Detect which cell encompasses the target text, then output its (X, Y) center coordinate. 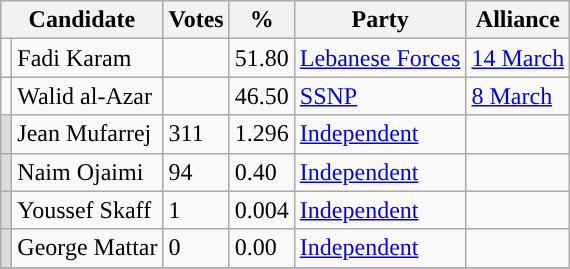
Walid al-Azar (88, 96)
0.40 (262, 172)
8 March (518, 96)
Youssef Skaff (88, 210)
0.00 (262, 248)
Fadi Karam (88, 58)
Alliance (518, 20)
Party (380, 20)
% (262, 20)
94 (196, 172)
Candidate (82, 20)
14 March (518, 58)
Jean Mufarrej (88, 134)
0 (196, 248)
Lebanese Forces (380, 58)
1 (196, 210)
51.80 (262, 58)
0.004 (262, 210)
Votes (196, 20)
311 (196, 134)
46.50 (262, 96)
Naim Ojaimi (88, 172)
SSNP (380, 96)
George Mattar (88, 248)
1.296 (262, 134)
